Provide the (x, y) coordinate of the cell's center where the given text is located.  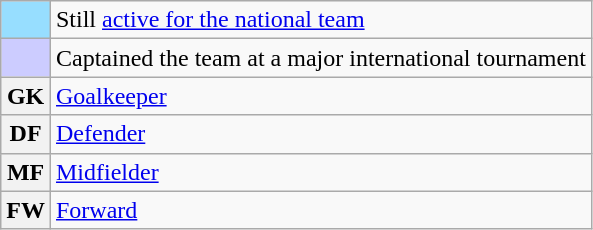
FW (26, 210)
Goalkeeper (320, 96)
MF (26, 172)
Still active for the national team (320, 20)
Defender (320, 134)
DF (26, 134)
Forward (320, 210)
Midfielder (320, 172)
GK (26, 96)
Captained the team at a major international tournament (320, 58)
